For the text-containing cell, return its midpoint in (X, Y) coordinate format. 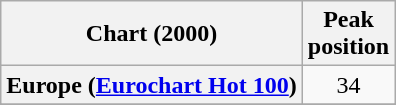
Peakposition (348, 34)
Chart (2000) (152, 34)
34 (348, 85)
Europe (Eurochart Hot 100) (152, 85)
